Output the [X, Y] coordinate of the center of the cell containing the given text.  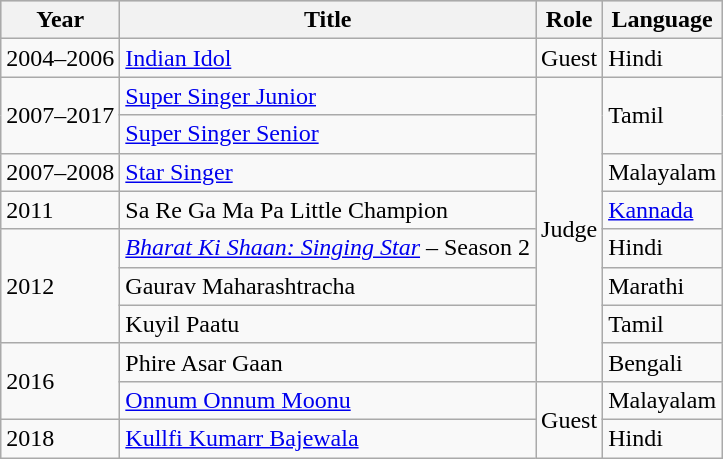
2007–2008 [60, 172]
Bengali [662, 362]
Super Singer Senior [328, 134]
Indian Idol [328, 58]
Role [570, 20]
Sa Re Ga Ma Pa Little Champion [328, 210]
2004–2006 [60, 58]
Year [60, 20]
2007–2017 [60, 115]
Marathi [662, 286]
2011 [60, 210]
Kuyil Paatu [328, 324]
2018 [60, 438]
Kannada [662, 210]
Language [662, 20]
2012 [60, 286]
Phire Asar Gaan [328, 362]
Gaurav Maharashtracha [328, 286]
Super Singer Junior [328, 96]
Kullfi Kumarr Bajewala [328, 438]
Title [328, 20]
Star Singer [328, 172]
Onnum Onnum Moonu [328, 400]
Bharat Ki Shaan: Singing Star – Season 2 [328, 248]
2016 [60, 381]
Judge [570, 229]
